Extract the (x, y) coordinate from the center of the cell holding the provided text.  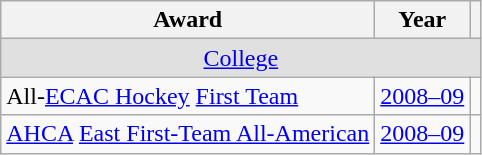
All-ECAC Hockey First Team (188, 96)
AHCA East First-Team All-American (188, 134)
Year (422, 20)
College (241, 58)
Award (188, 20)
